Return (X, Y) of the center of cell containing provided text 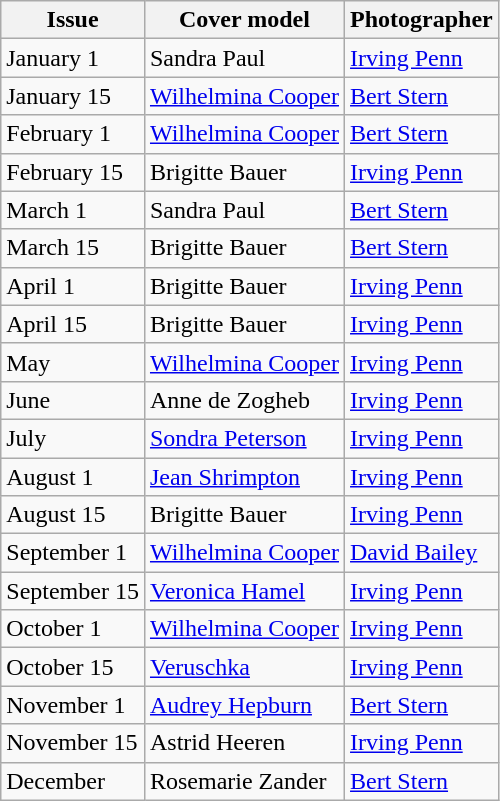
Cover model (244, 20)
August 1 (73, 477)
Photographer (422, 20)
Issue (73, 20)
November 15 (73, 743)
April 1 (73, 286)
January 15 (73, 96)
Astrid Heeren (244, 743)
October 1 (73, 629)
October 15 (73, 667)
November 1 (73, 705)
Rosemarie Zander (244, 781)
January 1 (73, 58)
June (73, 400)
Veronica Hamel (244, 591)
February 1 (73, 134)
September 1 (73, 553)
Veruschka (244, 667)
Sondra Peterson (244, 438)
July (73, 438)
August 15 (73, 515)
Jean Shrimpton (244, 477)
May (73, 362)
April 15 (73, 324)
David Bailey (422, 553)
Audrey Hepburn (244, 705)
March 15 (73, 248)
March 1 (73, 210)
December (73, 781)
September 15 (73, 591)
February 15 (73, 172)
Anne de Zogheb (244, 400)
